For the text-containing cell, return its midpoint in (X, Y) coordinate format. 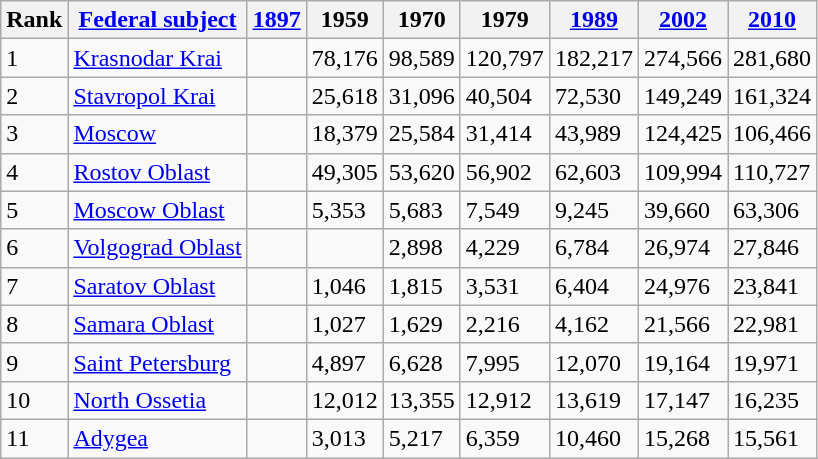
22,981 (772, 324)
6,359 (504, 438)
1989 (594, 20)
3 (34, 134)
1970 (422, 20)
182,217 (594, 58)
Adygea (158, 438)
274,566 (682, 58)
Krasnodar Krai (158, 58)
North Ossetia (158, 400)
7 (34, 286)
4,897 (344, 362)
110,727 (772, 172)
31,096 (422, 96)
Saratov Oblast (158, 286)
4,162 (594, 324)
Federal subject (158, 20)
Samara Oblast (158, 324)
16,235 (772, 400)
5,353 (344, 210)
21,566 (682, 324)
6,628 (422, 362)
18,379 (344, 134)
161,324 (772, 96)
9 (34, 362)
7,995 (504, 362)
1,046 (344, 286)
43,989 (594, 134)
149,249 (682, 96)
2,216 (504, 324)
6,784 (594, 248)
12,070 (594, 362)
2 (34, 96)
56,902 (504, 172)
106,466 (772, 134)
5 (34, 210)
281,680 (772, 58)
1,815 (422, 286)
24,976 (682, 286)
39,660 (682, 210)
Saint Petersburg (158, 362)
27,846 (772, 248)
49,305 (344, 172)
2002 (682, 20)
11 (34, 438)
4,229 (504, 248)
15,268 (682, 438)
2010 (772, 20)
13,619 (594, 400)
Rank (34, 20)
19,164 (682, 362)
62,603 (594, 172)
Volgograd Oblast (158, 248)
6 (34, 248)
9,245 (594, 210)
72,530 (594, 96)
31,414 (504, 134)
4 (34, 172)
5,217 (422, 438)
25,618 (344, 96)
1 (34, 58)
Stavropol Krai (158, 96)
1,629 (422, 324)
12,012 (344, 400)
2,898 (422, 248)
10,460 (594, 438)
1979 (504, 20)
26,974 (682, 248)
Rostov Oblast (158, 172)
40,504 (504, 96)
120,797 (504, 58)
8 (34, 324)
6,404 (594, 286)
19,971 (772, 362)
78,176 (344, 58)
25,584 (422, 134)
17,147 (682, 400)
7,549 (504, 210)
1897 (276, 20)
3,013 (344, 438)
53,620 (422, 172)
12,912 (504, 400)
Moscow (158, 134)
10 (34, 400)
1,027 (344, 324)
13,355 (422, 400)
1959 (344, 20)
15,561 (772, 438)
3,531 (504, 286)
124,425 (682, 134)
109,994 (682, 172)
98,589 (422, 58)
5,683 (422, 210)
Moscow Oblast (158, 210)
23,841 (772, 286)
63,306 (772, 210)
